Return [X, Y] of the center of cell containing provided text 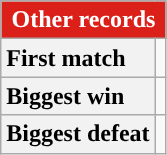
Other records [84, 20]
First match [78, 58]
Biggest win [78, 96]
Biggest defeat [78, 134]
